Locate the cell with the specified text and output its [X, Y] center coordinate. 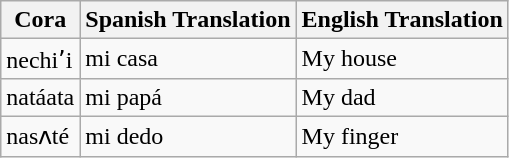
Spanish Translation [188, 20]
My finger [402, 136]
mi casa [188, 59]
My house [402, 59]
mi papá [188, 97]
My dad [402, 97]
Cora [40, 20]
nasʌté [40, 136]
English Translation [402, 20]
nechiʼi [40, 59]
natáata [40, 97]
mi dedo [188, 136]
